From the cell containing the given text, extract its center point as (x, y) coordinate. 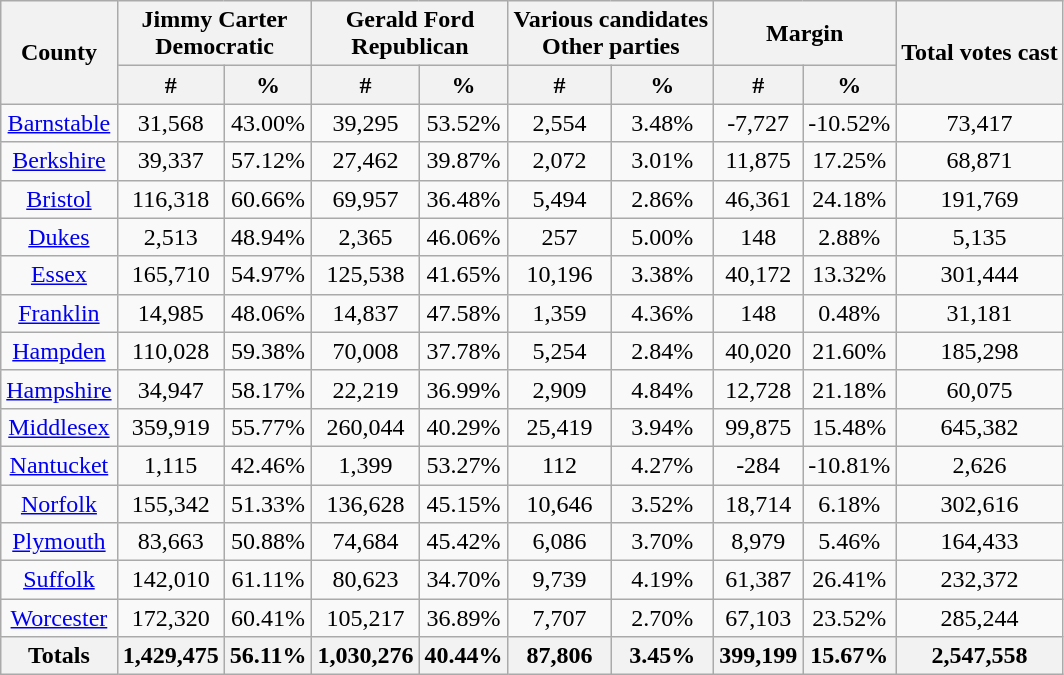
2,626 (980, 465)
257 (560, 237)
37.78% (464, 351)
48.06% (268, 313)
125,538 (366, 275)
Nantucket (59, 465)
2,365 (366, 237)
172,320 (170, 618)
2.70% (662, 618)
110,028 (170, 351)
3.01% (662, 161)
165,710 (170, 275)
164,433 (980, 542)
302,616 (980, 503)
155,342 (170, 503)
23.52% (850, 618)
0.48% (850, 313)
67,103 (758, 618)
13.32% (850, 275)
39.87% (464, 161)
2.86% (662, 199)
55.77% (268, 427)
2.88% (850, 237)
3.38% (662, 275)
Worcester (59, 618)
-10.52% (850, 123)
6,086 (560, 542)
56.11% (268, 656)
24.18% (850, 199)
Various candidatesOther parties (611, 34)
9,739 (560, 580)
3.45% (662, 656)
-10.81% (850, 465)
36.89% (464, 618)
58.17% (268, 389)
6.18% (850, 503)
60,075 (980, 389)
191,769 (980, 199)
39,337 (170, 161)
Franklin (59, 313)
42.46% (268, 465)
4.84% (662, 389)
59.38% (268, 351)
40,020 (758, 351)
Berkshire (59, 161)
8,979 (758, 542)
48.94% (268, 237)
185,298 (980, 351)
3.70% (662, 542)
Jimmy CarterDemocratic (214, 34)
Margin (805, 34)
116,318 (170, 199)
73,417 (980, 123)
99,875 (758, 427)
Hampshire (59, 389)
Barnstable (59, 123)
22,219 (366, 389)
5,254 (560, 351)
27,462 (366, 161)
5.46% (850, 542)
45.42% (464, 542)
285,244 (980, 618)
53.52% (464, 123)
31,568 (170, 123)
21.60% (850, 351)
25,419 (560, 427)
Totals (59, 656)
-7,727 (758, 123)
34.70% (464, 580)
5,135 (980, 237)
60.66% (268, 199)
136,628 (366, 503)
2,513 (170, 237)
21.18% (850, 389)
7,707 (560, 618)
5.00% (662, 237)
1,115 (170, 465)
142,010 (170, 580)
Bristol (59, 199)
-284 (758, 465)
10,196 (560, 275)
1,030,276 (366, 656)
11,875 (758, 161)
18,714 (758, 503)
3.94% (662, 427)
46,361 (758, 199)
County (59, 52)
41.65% (464, 275)
645,382 (980, 427)
2.84% (662, 351)
Norfolk (59, 503)
40.29% (464, 427)
43.00% (268, 123)
26.41% (850, 580)
232,372 (980, 580)
Dukes (59, 237)
301,444 (980, 275)
Total votes cast (980, 52)
57.12% (268, 161)
1,399 (366, 465)
3.52% (662, 503)
70,008 (366, 351)
Essex (59, 275)
14,837 (366, 313)
74,684 (366, 542)
5,494 (560, 199)
51.33% (268, 503)
80,623 (366, 580)
53.27% (464, 465)
105,217 (366, 618)
60.41% (268, 618)
39,295 (366, 123)
112 (560, 465)
4.19% (662, 580)
17.25% (850, 161)
14,985 (170, 313)
4.36% (662, 313)
359,919 (170, 427)
36.48% (464, 199)
2,909 (560, 389)
61,387 (758, 580)
Middlesex (59, 427)
260,044 (366, 427)
399,199 (758, 656)
87,806 (560, 656)
45.15% (464, 503)
2,554 (560, 123)
10,646 (560, 503)
36.99% (464, 389)
1,429,475 (170, 656)
50.88% (268, 542)
40,172 (758, 275)
34,947 (170, 389)
15.67% (850, 656)
Hampden (59, 351)
83,663 (170, 542)
68,871 (980, 161)
40.44% (464, 656)
3.48% (662, 123)
Plymouth (59, 542)
4.27% (662, 465)
1,359 (560, 313)
31,181 (980, 313)
54.97% (268, 275)
Gerald FordRepublican (410, 34)
15.48% (850, 427)
Suffolk (59, 580)
2,072 (560, 161)
47.58% (464, 313)
69,957 (366, 199)
61.11% (268, 580)
12,728 (758, 389)
2,547,558 (980, 656)
46.06% (464, 237)
